Detect which cell encompasses the target text, then output its [X, Y] center coordinate. 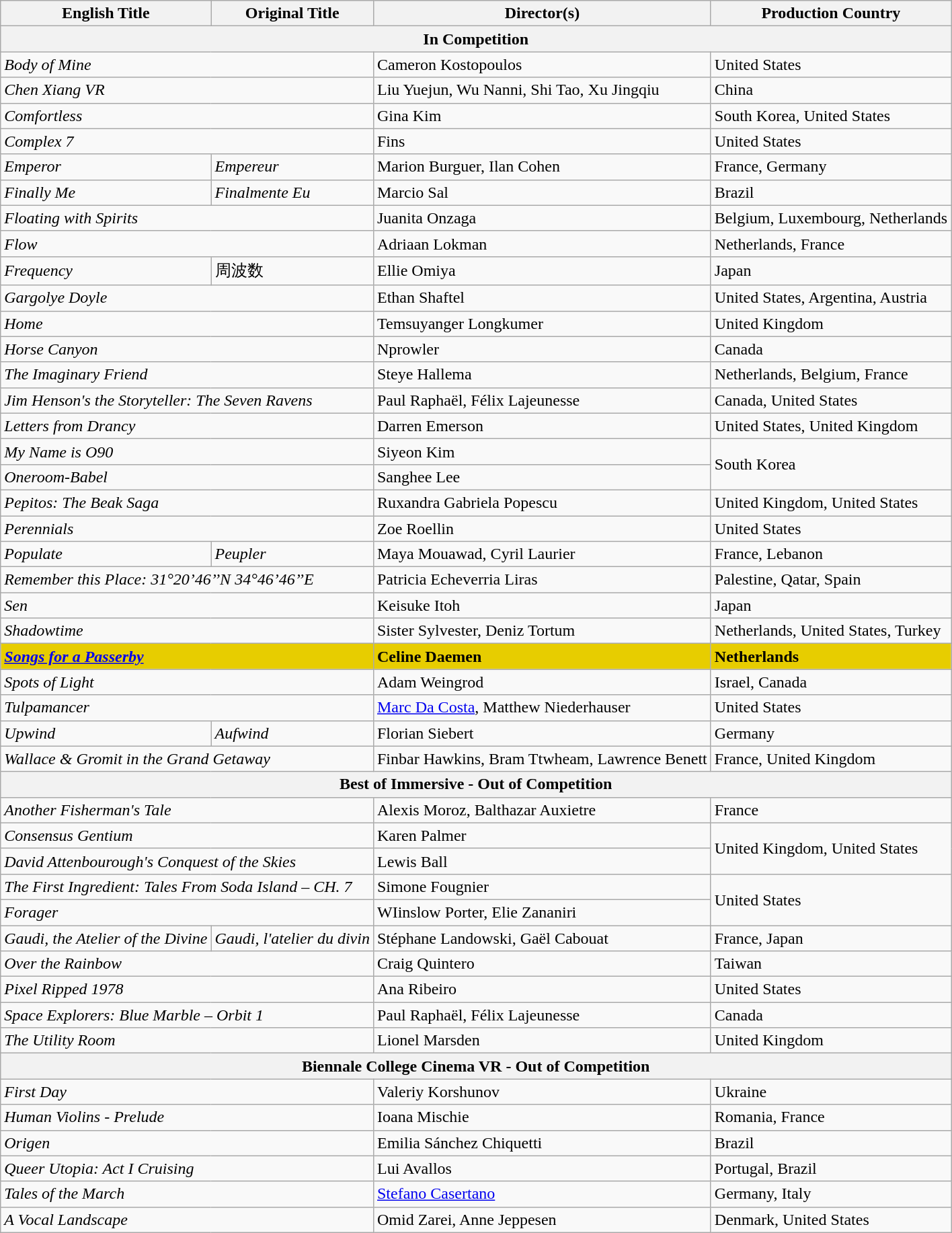
Germany [831, 733]
Comfortless [187, 116]
Steye Hallema [542, 375]
Frequency [106, 270]
Temsuyanger Longkumer [542, 324]
Home [187, 324]
United States, United Kingdom [831, 426]
WIinslow Porter, Elie Zananiri [542, 912]
France [831, 810]
Stefano Casertano [542, 1194]
Ruxandra Gabriela Popescu [542, 502]
Ukraine [831, 1092]
United States, Argentina, Austria [831, 298]
Simone Fougnier [542, 887]
Horse Canyon [187, 349]
Gaudi, the Atelier of the Divine [106, 938]
Body of Mine [187, 65]
Sanghee Lee [542, 477]
Consensus Gentium [187, 835]
Marcio Sal [542, 192]
Sen [187, 605]
In Competition [476, 39]
Over the Rainbow [187, 964]
David Attenbourough's Conquest of the Skies [187, 861]
Adam Weingrod [542, 682]
Forager [187, 912]
Darren Emerson [542, 426]
Israel, Canada [831, 682]
Chen Xiang VR [187, 90]
Nprowler [542, 349]
Complex 7 [187, 141]
Fins [542, 141]
My Name is O90 [187, 451]
Omid Zarei, Anne Jeppesen [542, 1220]
Taiwan [831, 964]
Netherlands [831, 657]
Emperor [106, 167]
Netherlands, Belgium, France [831, 375]
Peupler [292, 554]
Lewis Ball [542, 861]
A Vocal Landscape [187, 1220]
Spots of Light [187, 682]
Finally Me [106, 192]
South Korea, United States [831, 116]
Original Title [292, 13]
Belgium, Luxembourg, Netherlands [831, 218]
Aufwind [292, 733]
Denmark, United States [831, 1220]
Germany, Italy [831, 1194]
Ana Ribeiro [542, 989]
Alexis Moroz, Balthazar Auxietre [542, 810]
France, Lebanon [831, 554]
Palestine, Qatar, Spain [831, 580]
Production Country [831, 13]
Adriaan Lokman [542, 244]
周波数 [292, 270]
Craig Quintero [542, 964]
Florian Siebert [542, 733]
Origen [187, 1143]
The First Ingredient: Tales From Soda Island – CH. 7 [187, 887]
Lionel Marsden [542, 1041]
Empereur [292, 167]
Karen Palmer [542, 835]
Pixel Ripped 1978 [187, 989]
Liu Yuejun, Wu Nanni, Shi Tao, Xu Jingqiu [542, 90]
Human Violins - Prelude [187, 1117]
Upwind [106, 733]
France, Japan [831, 938]
Lui Avallos [542, 1168]
Portugal, Brazil [831, 1168]
Tales of the March [187, 1194]
Gina Kim [542, 116]
Celine Daemen [542, 657]
Juanita Onzaga [542, 218]
Queer Utopia: Act I Cruising [187, 1168]
Finalmente Eu [292, 192]
Emilia Sánchez Chiquetti [542, 1143]
Patricia Echeverria Liras [542, 580]
France, United Kingdom [831, 759]
South Korea [831, 464]
Stéphane Landowski, Gaël Cabouat [542, 938]
Wallace & Gromit in the Grand Getaway [187, 759]
Flow [187, 244]
Biennale College Cinema VR - Out of Competition [476, 1066]
Shadowtime [187, 631]
Tulpamancer [187, 708]
Pepitos: The Beak Saga [187, 502]
Another Fisherman's Tale [187, 810]
Best of Immersive - Out of Competition [476, 784]
Canada, United States [831, 400]
Romania, France [831, 1117]
Zoe Roellin [542, 528]
Floating with Spirits [187, 218]
Remember this Place: 31°20’46’’N 34°46’46’’E [187, 580]
Marion Burguer, Ilan Cohen [542, 167]
Space Explorers: Blue Marble – Orbit 1 [187, 1015]
Ioana Mischie [542, 1117]
Valeriy Korshunov [542, 1092]
Gaudi, l'atelier du divin [292, 938]
Perennials [187, 528]
Sister Sylvester, Deniz Tortum [542, 631]
Finbar Hawkins, Bram Ttwheam, Lawrence Benett [542, 759]
Siyeon Kim [542, 451]
Marc Da Costa, Matthew Niederhauser [542, 708]
The Imaginary Friend [187, 375]
First Day [187, 1092]
Keisuke Itoh [542, 605]
Cameron Kostopoulos [542, 65]
Ethan Shaftel [542, 298]
Maya Mouawad, Cyril Laurier [542, 554]
China [831, 90]
Ellie Omiya [542, 270]
Songs for a Passerby [187, 657]
Oneroom-Babel [187, 477]
Jim Henson's the Storyteller: The Seven Ravens [187, 400]
English Title [106, 13]
Netherlands, France [831, 244]
France, Germany [831, 167]
Letters from Drancy [187, 426]
The Utility Room [187, 1041]
Populate [106, 554]
Gargolye Doyle [187, 298]
Director(s) [542, 13]
Netherlands, United States, Turkey [831, 631]
